Find where the given text appears and provide that cell's center as [X, Y] coordinate. 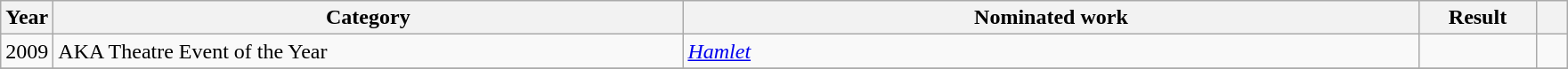
Category [369, 18]
Result [1478, 18]
Hamlet [1051, 51]
2009 [27, 51]
Nominated work [1051, 18]
Year [27, 18]
AKA Theatre Event of the Year [369, 51]
